Output the [x, y] coordinate of the center of the cell containing the given text.  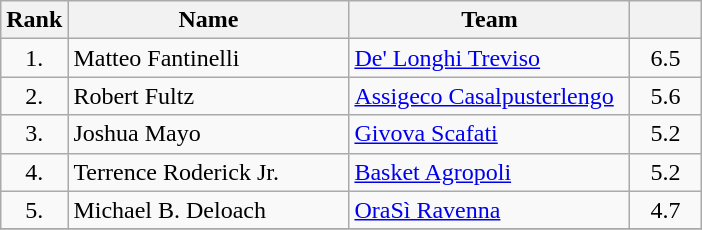
Givova Scafati [490, 134]
Team [490, 20]
Matteo Fantinelli [208, 58]
Robert Fultz [208, 96]
De' Longhi Treviso [490, 58]
Michael B. Deloach [208, 210]
Basket Agropoli [490, 172]
5.6 [666, 96]
Rank [34, 20]
Name [208, 20]
2. [34, 96]
4.7 [666, 210]
Assigeco Casalpusterlengo [490, 96]
Joshua Mayo [208, 134]
6.5 [666, 58]
1. [34, 58]
5. [34, 210]
3. [34, 134]
OraSì Ravenna [490, 210]
Terrence Roderick Jr. [208, 172]
4. [34, 172]
